Return the [x, y] coordinate for the center point of the cell that contains the specified text.  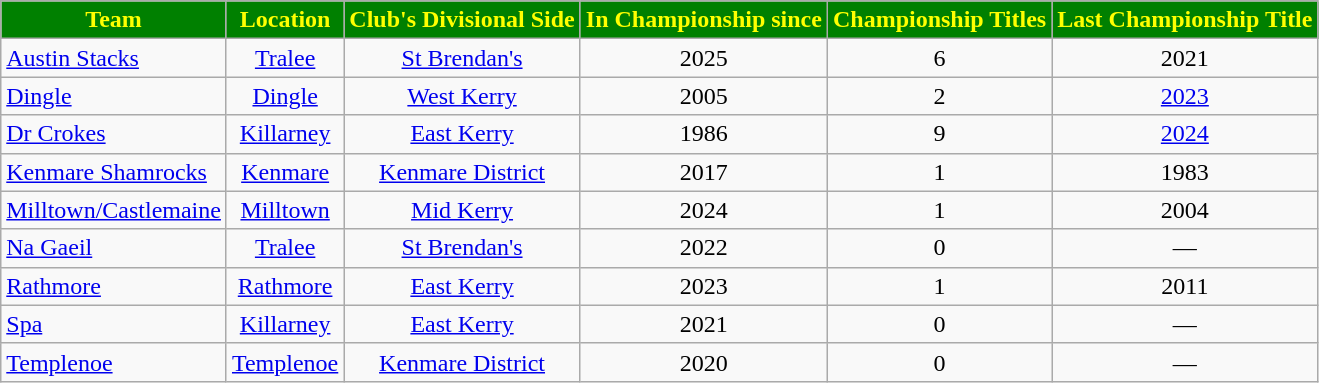
Club's Divisional Side [462, 20]
Mid Kerry [462, 210]
Championship Titles [939, 20]
Spa [114, 324]
9 [939, 134]
2022 [704, 248]
Last Championship Title [1185, 20]
In Championship since [704, 20]
2011 [1185, 286]
Kenmare Shamrocks [114, 172]
6 [939, 58]
2020 [704, 362]
1986 [704, 134]
Austin Stacks [114, 58]
1983 [1185, 172]
Kenmare [284, 172]
Na Gaeil [114, 248]
Milltown/Castlemaine [114, 210]
Location [284, 20]
Milltown [284, 210]
2004 [1185, 210]
2017 [704, 172]
2025 [704, 58]
Dr Crokes [114, 134]
Team [114, 20]
2 [939, 96]
West Kerry [462, 96]
2005 [704, 96]
